Output the [X, Y] coordinate of the center of the cell containing the given text.  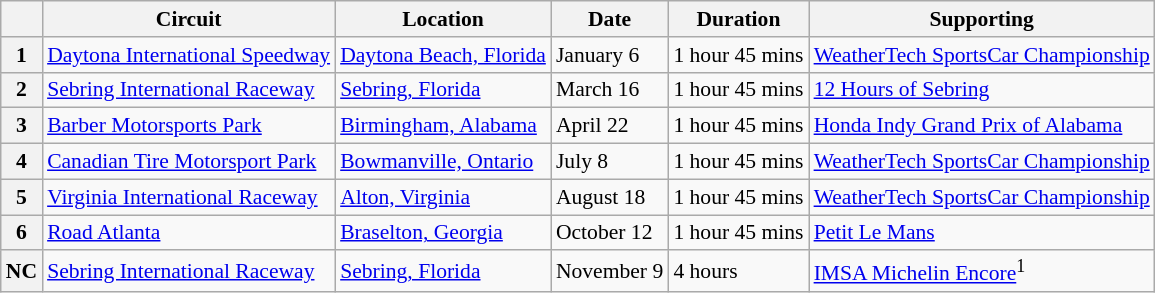
November 9 [610, 272]
August 18 [610, 197]
Duration [738, 19]
Virginia International Raceway [188, 197]
Supporting [982, 19]
Circuit [188, 19]
Birmingham, Alabama [443, 126]
Petit Le Mans [982, 233]
4 [22, 162]
IMSA Michelin Encore1 [982, 272]
Barber Motorsports Park [188, 126]
July 8 [610, 162]
Canadian Tire Motorsport Park [188, 162]
Daytona Beach, Florida [443, 55]
5 [22, 197]
12 Hours of Sebring [982, 90]
4 hours [738, 272]
1 [22, 55]
April 22 [610, 126]
Date [610, 19]
Location [443, 19]
October 12 [610, 233]
January 6 [610, 55]
3 [22, 126]
Alton, Virginia [443, 197]
Daytona International Speedway [188, 55]
March 16 [610, 90]
Bowmanville, Ontario [443, 162]
Honda Indy Grand Prix of Alabama [982, 126]
2 [22, 90]
6 [22, 233]
Road Atlanta [188, 233]
NC [22, 272]
Braselton, Georgia [443, 233]
